Extract the (X, Y) coordinate from the center of the cell holding the provided text.  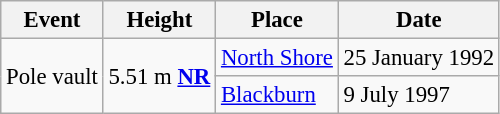
Pole vault (52, 76)
9 July 1997 (418, 95)
25 January 1992 (418, 58)
North Shore (278, 58)
Blackburn (278, 95)
Height (159, 20)
Event (52, 20)
Place (278, 20)
Date (418, 20)
5.51 m NR (159, 76)
